Identify which cell holds the provided text, then report its [X, Y] central coordinate. 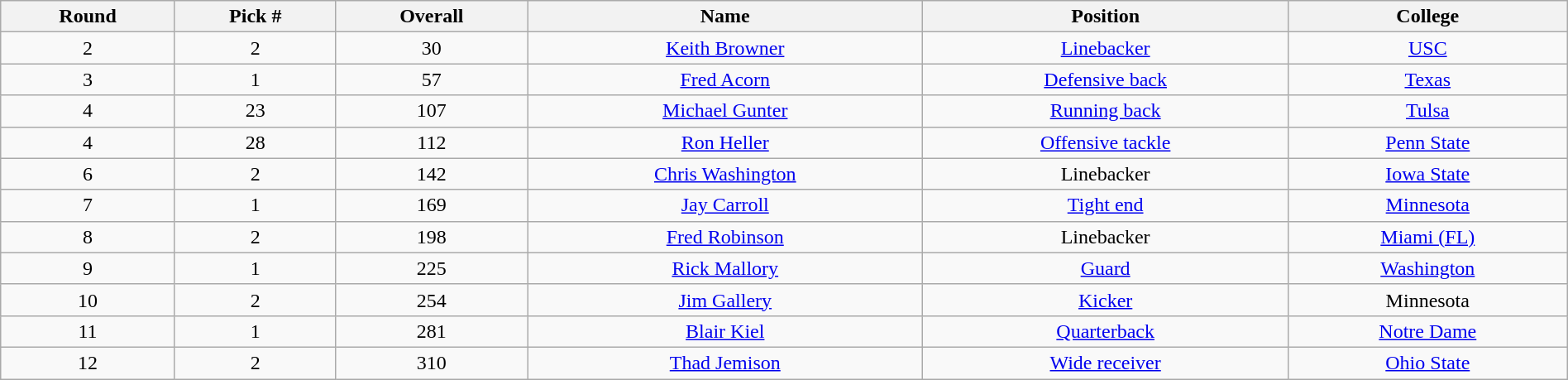
10 [88, 300]
USC [1427, 48]
Tulsa [1427, 111]
Guard [1105, 268]
142 [432, 174]
11 [88, 331]
107 [432, 111]
169 [432, 205]
Rick Mallory [725, 268]
Washington [1427, 268]
Blair Kiel [725, 331]
Fred Robinson [725, 237]
Texas [1427, 79]
Miami (FL) [1427, 237]
Michael Gunter [725, 111]
Jim Gallery [725, 300]
Notre Dame [1427, 331]
8 [88, 237]
9 [88, 268]
Keith Browner [725, 48]
Thad Jemison [725, 363]
12 [88, 363]
225 [432, 268]
Wide receiver [1105, 363]
Pick # [255, 17]
Offensive tackle [1105, 142]
Tight end [1105, 205]
57 [432, 79]
Penn State [1427, 142]
Overall [432, 17]
6 [88, 174]
30 [432, 48]
Chris Washington [725, 174]
23 [255, 111]
Quarterback [1105, 331]
310 [432, 363]
Defensive back [1105, 79]
Kicker [1105, 300]
Fred Acorn [725, 79]
254 [432, 300]
198 [432, 237]
3 [88, 79]
Round [88, 17]
Name [725, 17]
Position [1105, 17]
112 [432, 142]
College [1427, 17]
28 [255, 142]
7 [88, 205]
Ron Heller [725, 142]
Iowa State [1427, 174]
281 [432, 331]
Ohio State [1427, 363]
Jay Carroll [725, 205]
Running back [1105, 111]
